Find where the given text appears and provide that cell's center as [x, y] coordinate. 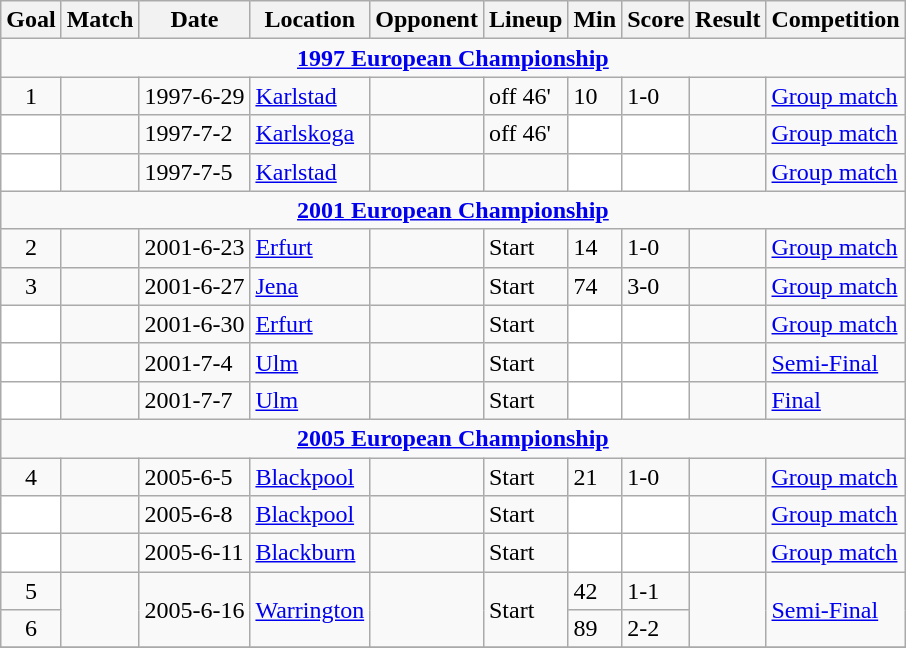
14 [595, 248]
Blackburn [310, 553]
2001-6-30 [194, 324]
2001-7-7 [194, 400]
Goal [31, 20]
5 [31, 591]
Result [728, 20]
89 [595, 629]
1 [31, 96]
Location [310, 20]
Match [100, 20]
Warrington [310, 610]
Final [836, 400]
3 [31, 286]
2005-6-5 [194, 477]
2005-6-8 [194, 515]
3-0 [656, 286]
2001 European Championship [453, 210]
1997-7-5 [194, 172]
1997 European Championship [453, 58]
74 [595, 286]
2 [31, 248]
2-2 [656, 629]
Jena [310, 286]
Score [656, 20]
2005-6-16 [194, 610]
2001-6-27 [194, 286]
Min [595, 20]
10 [595, 96]
Karlskoga [310, 134]
1997-6-29 [194, 96]
6 [31, 629]
2001-6-23 [194, 248]
2001-7-4 [194, 362]
2005-6-11 [194, 553]
Date [194, 20]
42 [595, 591]
21 [595, 477]
Competition [836, 20]
4 [31, 477]
1997-7-2 [194, 134]
Opponent [427, 20]
2005 European Championship [453, 438]
1-1 [656, 591]
Lineup [525, 20]
